From the cell containing the given text, extract its center point as (X, Y) coordinate. 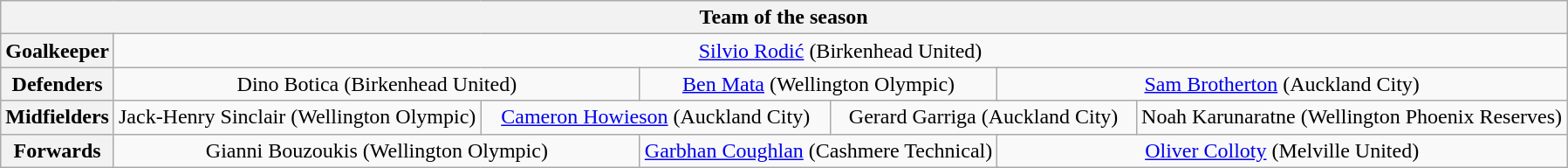
Garbhan Coughlan (Cashmere Technical) (818, 150)
Goalkeeper (58, 51)
Oliver Colloty (Melville United) (1283, 150)
Gerard Garriga (Auckland City) (984, 117)
Team of the season (784, 17)
Midfielders (58, 117)
Ben Mata (Wellington Olympic) (818, 84)
Noah Karunaratne (Wellington Phoenix Reserves) (1352, 117)
Sam Brotherton (Auckland City) (1283, 84)
Gianni Bouzoukis (Wellington Olympic) (377, 150)
Forwards (58, 150)
Jack-Henry Sinclair (Wellington Olympic) (297, 117)
Silvio Rodić (Birkenhead United) (839, 51)
Dino Botica (Birkenhead United) (377, 84)
Defenders (58, 84)
Cameron Howieson (Auckland City) (656, 117)
